Identify which cell holds the provided text, then report its [x, y] central coordinate. 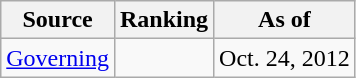
Governing [58, 58]
Source [58, 20]
Ranking [164, 20]
Oct. 24, 2012 [285, 58]
As of [285, 20]
